Identify which cell holds the provided text, then report its [X, Y] central coordinate. 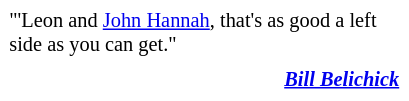
Bill Belichick [204, 80]
"'Leon and John Hannah, that's as good a left side as you can get." [204, 34]
